Determine the (x, y) coordinate at the center of the cell enclosing the given text.  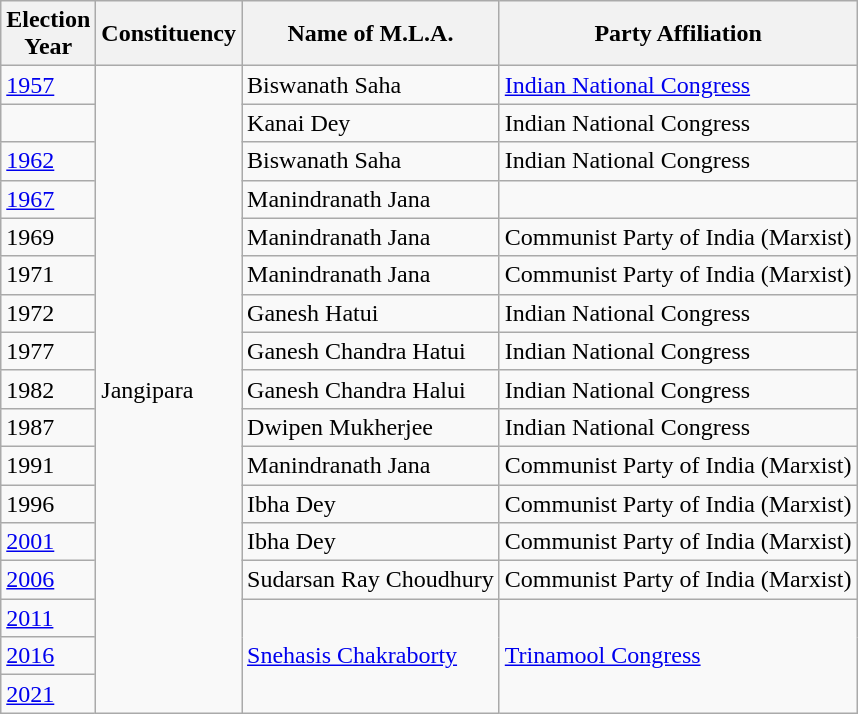
Constituency (169, 34)
2001 (48, 542)
Name of M.L.A. (371, 34)
1971 (48, 275)
1957 (48, 85)
1987 (48, 427)
Dwipen Mukherjee (371, 427)
1967 (48, 199)
Ganesh Hatui (371, 313)
1962 (48, 161)
2021 (48, 694)
1996 (48, 503)
1972 (48, 313)
Election Year (48, 34)
Party Affiliation (678, 34)
Sudarsan Ray Choudhury (371, 580)
Snehasis Chakraborty (371, 656)
1977 (48, 351)
Ganesh Chandra Hatui (371, 351)
2016 (48, 656)
2011 (48, 618)
Ganesh Chandra Halui (371, 389)
Kanai Dey (371, 123)
Trinamool Congress (678, 656)
1982 (48, 389)
1969 (48, 237)
1991 (48, 465)
2006 (48, 580)
Jangipara (169, 390)
